Provide the [X, Y] coordinate of the cell's center where the given text is located.  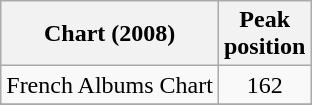
162 [264, 85]
Chart (2008) [110, 34]
Peakposition [264, 34]
French Albums Chart [110, 85]
